Find where the given text appears and provide that cell's center as [X, Y] coordinate. 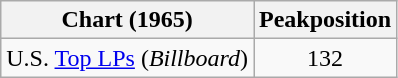
Chart (1965) [128, 20]
U.S. Top LPs (Billboard) [128, 58]
132 [326, 58]
Peakposition [326, 20]
